Pinpoint the cell where the given text exists, returning its [x, y] midpoint coordinate. 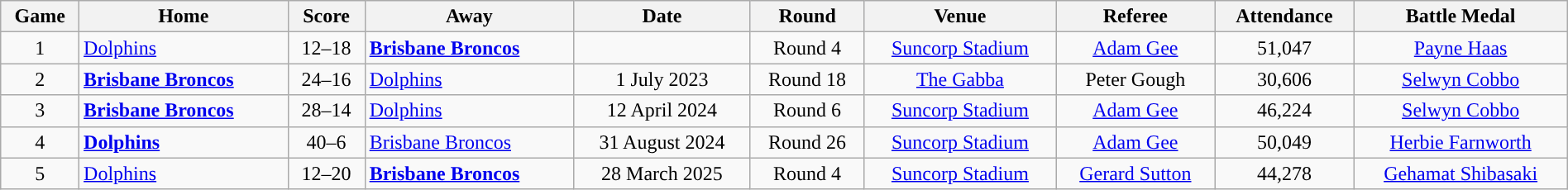
Round 26 [807, 142]
Gerard Sutton [1135, 173]
3 [40, 111]
The Gabba [960, 79]
51,047 [1284, 48]
28 March 2025 [662, 173]
12–20 [326, 173]
2 [40, 79]
30,606 [1284, 79]
4 [40, 142]
50,049 [1284, 142]
24–16 [326, 79]
1 [40, 48]
Round [807, 17]
Herbie Farnworth [1460, 142]
Payne Haas [1460, 48]
Venue [960, 17]
12–18 [326, 48]
5 [40, 173]
44,278 [1284, 173]
Date [662, 17]
Round 18 [807, 79]
Battle Medal [1460, 17]
Away [469, 17]
Round 6 [807, 111]
31 August 2024 [662, 142]
Score [326, 17]
28–14 [326, 111]
Attendance [1284, 17]
40–6 [326, 142]
Game [40, 17]
Referee [1135, 17]
Peter Gough [1135, 79]
1 July 2023 [662, 79]
12 April 2024 [662, 111]
Gehamat Shibasaki [1460, 173]
46,224 [1284, 111]
Home [184, 17]
